Provide the [X, Y] coordinate of the cell's center where the given text is located.  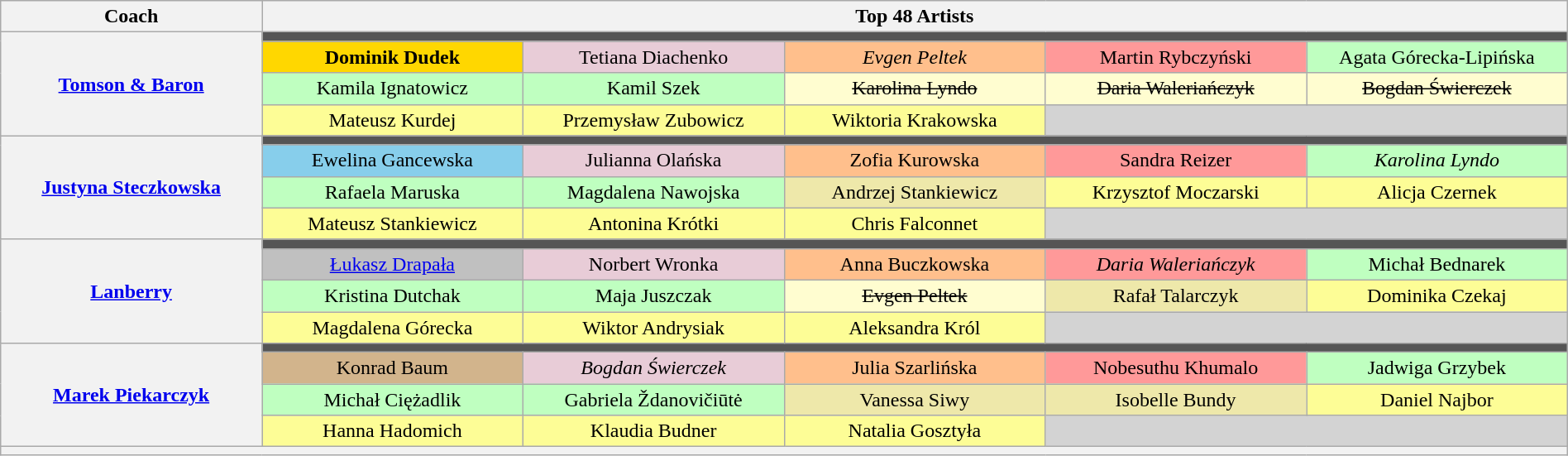
Hanna Hadomich [392, 431]
Mateusz Stankiewicz [392, 223]
Mateusz Kurdej [392, 120]
Coach [131, 17]
Top 48 Artists [915, 17]
Agata Górecka-Lipińska [1437, 57]
Tomson & Baron [131, 84]
Anna Buczkowska [915, 264]
Julia Szarlińska [915, 368]
Chris Falconnet [915, 223]
Klaudia Budner [653, 431]
Julianna Olańska [653, 161]
Dominik Dudek [392, 57]
Natalia Gosztyła [915, 431]
Norbert Wronka [653, 264]
Magdalena Nawojska [653, 192]
Michał Ciężadlik [392, 400]
Marek Piekarczyk [131, 396]
Maja Juszczak [653, 295]
Sandra Reizer [1176, 161]
Vanessa Siwy [915, 400]
Przemysław Zubowicz [653, 120]
Justyna Steczkowska [131, 187]
Lanberry [131, 291]
Alicja Czernek [1437, 192]
Krzysztof Moczarski [1176, 192]
Wiktor Andrysiak [653, 327]
Gabriela Ždanovičiūtė [653, 400]
Tetiana Diachenko [653, 57]
Dominika Czekaj [1437, 295]
Wiktoria Krakowska [915, 120]
Magdalena Górecka [392, 327]
Kamila Ignatowicz [392, 89]
Nobesuthu Khumalo [1176, 368]
Konrad Baum [392, 368]
Zofia Kurowska [915, 161]
Isobelle Bundy [1176, 400]
Kristina Dutchak [392, 295]
Jadwiga Grzybek [1437, 368]
Daniel Najbor [1437, 400]
Rafał Talarczyk [1176, 295]
Martin Rybczyński [1176, 57]
Michał Bednarek [1437, 264]
Antonina Krótki [653, 223]
Łukasz Drapała [392, 264]
Ewelina Gancewska [392, 161]
Aleksandra Król [915, 327]
Andrzej Stankiewicz [915, 192]
Rafaela Maruska [392, 192]
Kamil Szek [653, 89]
